Provide the [x, y] coordinate of the cell's center where the given text is located.  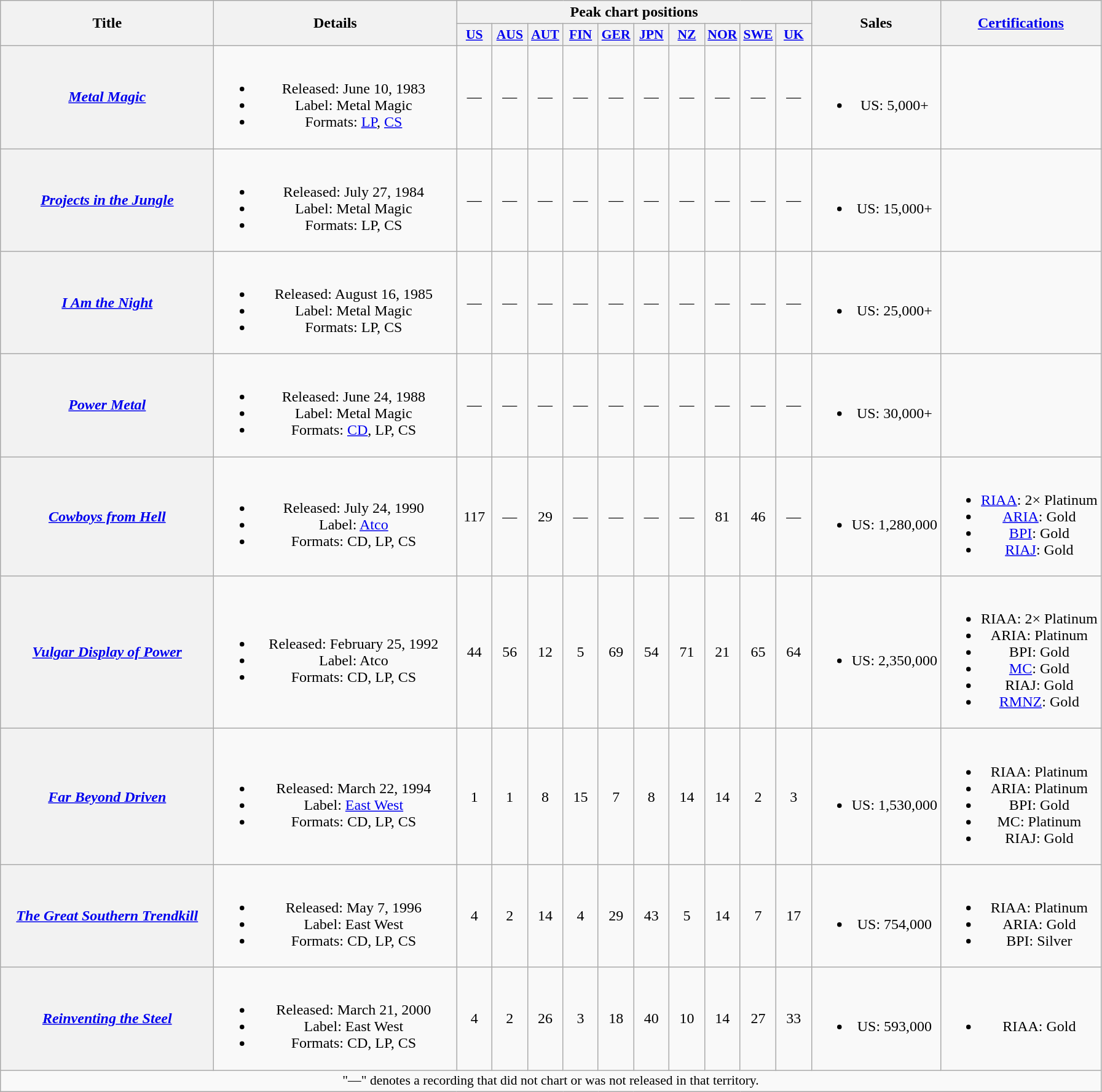
Released: August 16, 1985Label: Metal MagicFormats: LP, CS [336, 303]
71 [687, 652]
RIAA: 2× PlatinumARIA: PlatinumBPI: GoldMC: GoldRIAJ: GoldRMNZ: Gold [1021, 652]
US: 15,000+ [876, 200]
26 [545, 1018]
Released: July 24, 1990Label: AtcoFormats: CD, LP, CS [336, 516]
US: 1,530,000 [876, 797]
RIAA: 2× PlatinumARIA: GoldBPI: GoldRIAJ: Gold [1021, 516]
Details [336, 23]
17 [794, 916]
US: 2,350,000 [876, 652]
RIAA: PlatinumARIA: PlatinumBPI: GoldMC: PlatinumRIAJ: Gold [1021, 797]
JPN [651, 35]
AUT [545, 35]
Vulgar Display of Power [107, 652]
FIN [581, 35]
12 [545, 652]
US: 1,280,000 [876, 516]
NOR [722, 35]
56 [510, 652]
44 [474, 652]
Released: June 24, 1988Label: Metal MagicFormats: CD, LP, CS [336, 406]
117 [474, 516]
Metal Magic [107, 97]
Power Metal [107, 406]
RIAA: PlatinumARIA: GoldBPI: Silver [1021, 916]
64 [794, 652]
18 [616, 1018]
AUS [510, 35]
Certifications [1021, 23]
15 [581, 797]
US: 593,000 [876, 1018]
21 [722, 652]
US [474, 35]
US: 5,000+ [876, 97]
65 [758, 652]
33 [794, 1018]
The Great Southern Trendkill [107, 916]
Projects in the Jungle [107, 200]
NZ [687, 35]
Released: March 22, 1994Label: East WestFormats: CD, LP, CS [336, 797]
27 [758, 1018]
54 [651, 652]
Peak chart positions [634, 12]
69 [616, 652]
I Am the Night [107, 303]
Far Beyond Driven [107, 797]
US: 754,000 [876, 916]
US: 25,000+ [876, 303]
"—" denotes a recording that did not chart or was not released in that territory. [551, 1081]
Released: June 10, 1983Label: Metal MagicFormats: LP, CS [336, 97]
SWE [758, 35]
UK [794, 35]
40 [651, 1018]
Title [107, 23]
Released: July 27, 1984Label: Metal MagicFormats: LP, CS [336, 200]
Released: March 21, 2000Label: East WestFormats: CD, LP, CS [336, 1018]
43 [651, 916]
GER [616, 35]
Sales [876, 23]
US: 30,000+ [876, 406]
81 [722, 516]
46 [758, 516]
Reinventing the Steel [107, 1018]
RIAA: Gold [1021, 1018]
10 [687, 1018]
Released: May 7, 1996Label: East WestFormats: CD, LP, CS [336, 916]
Cowboys from Hell [107, 516]
Released: February 25, 1992Label: AtcoFormats: CD, LP, CS [336, 652]
